From the cell containing the given text, extract its center point as [X, Y] coordinate. 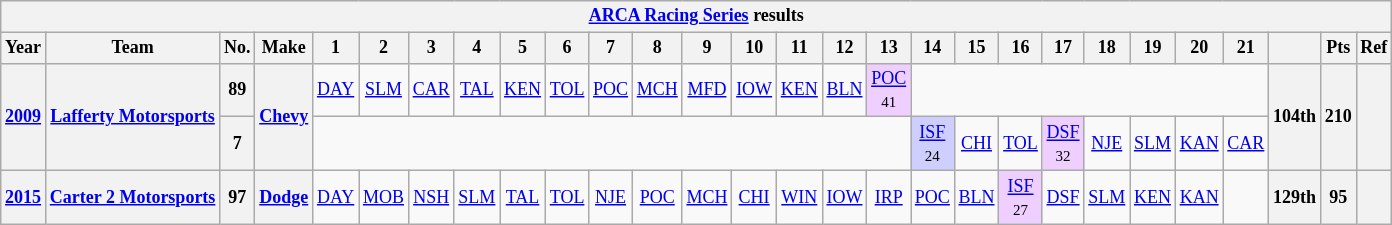
NSH [431, 197]
129th [1295, 197]
210 [1338, 116]
1 [336, 48]
Chevy [284, 116]
ISF24 [932, 144]
Year [24, 48]
19 [1153, 48]
15 [976, 48]
6 [566, 48]
Make [284, 48]
17 [1063, 48]
2009 [24, 116]
9 [707, 48]
2 [384, 48]
97 [238, 197]
POC41 [889, 90]
No. [238, 48]
Carter 2 Motorsports [132, 197]
DSF [1063, 197]
ARCA Racing Series results [696, 16]
18 [1107, 48]
8 [657, 48]
IRP [889, 197]
ISF27 [1020, 197]
13 [889, 48]
Dodge [284, 197]
11 [799, 48]
MFD [707, 90]
95 [1338, 197]
12 [844, 48]
14 [932, 48]
Pts [1338, 48]
20 [1199, 48]
2015 [24, 197]
Ref [1374, 48]
MOB [384, 197]
WIN [799, 197]
Lafferty Motorsports [132, 116]
Team [132, 48]
5 [523, 48]
89 [238, 90]
104th [1295, 116]
16 [1020, 48]
4 [477, 48]
21 [1246, 48]
DSF32 [1063, 144]
10 [754, 48]
3 [431, 48]
